For the text-containing cell, return its midpoint in (X, Y) coordinate format. 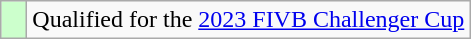
Qualified for the 2023 FIVB Challenger Cup (248, 20)
